Scan for the cell matching the given text and deliver its (x, y) coordinate at center. 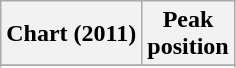
Chart (2011) (72, 34)
Peak position (188, 34)
